Pinpoint the cell where the given text exists, returning its (X, Y) midpoint coordinate. 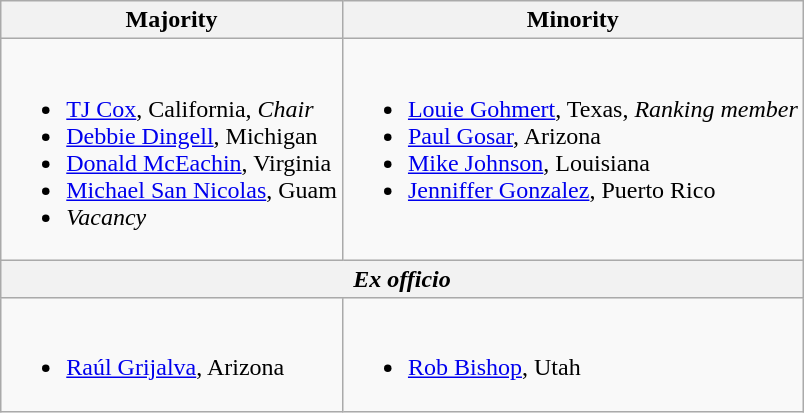
Minority (572, 20)
TJ Cox, California, ChairDebbie Dingell, MichiganDonald McEachin, VirginiaMichael San Nicolas, GuamVacancy (172, 150)
Ex officio (402, 279)
Majority (172, 20)
Raúl Grijalva, Arizona (172, 354)
Louie Gohmert, Texas, Ranking memberPaul Gosar, ArizonaMike Johnson, LouisianaJenniffer Gonzalez, Puerto Rico (572, 150)
Rob Bishop, Utah (572, 354)
